Return [X, Y] of the center of cell containing provided text 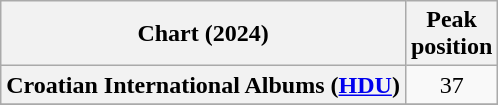
Croatian International Albums (HDU) [204, 85]
Chart (2024) [204, 34]
37 [451, 85]
Peakposition [451, 34]
